From the cell containing the given text, extract its center point as (X, Y) coordinate. 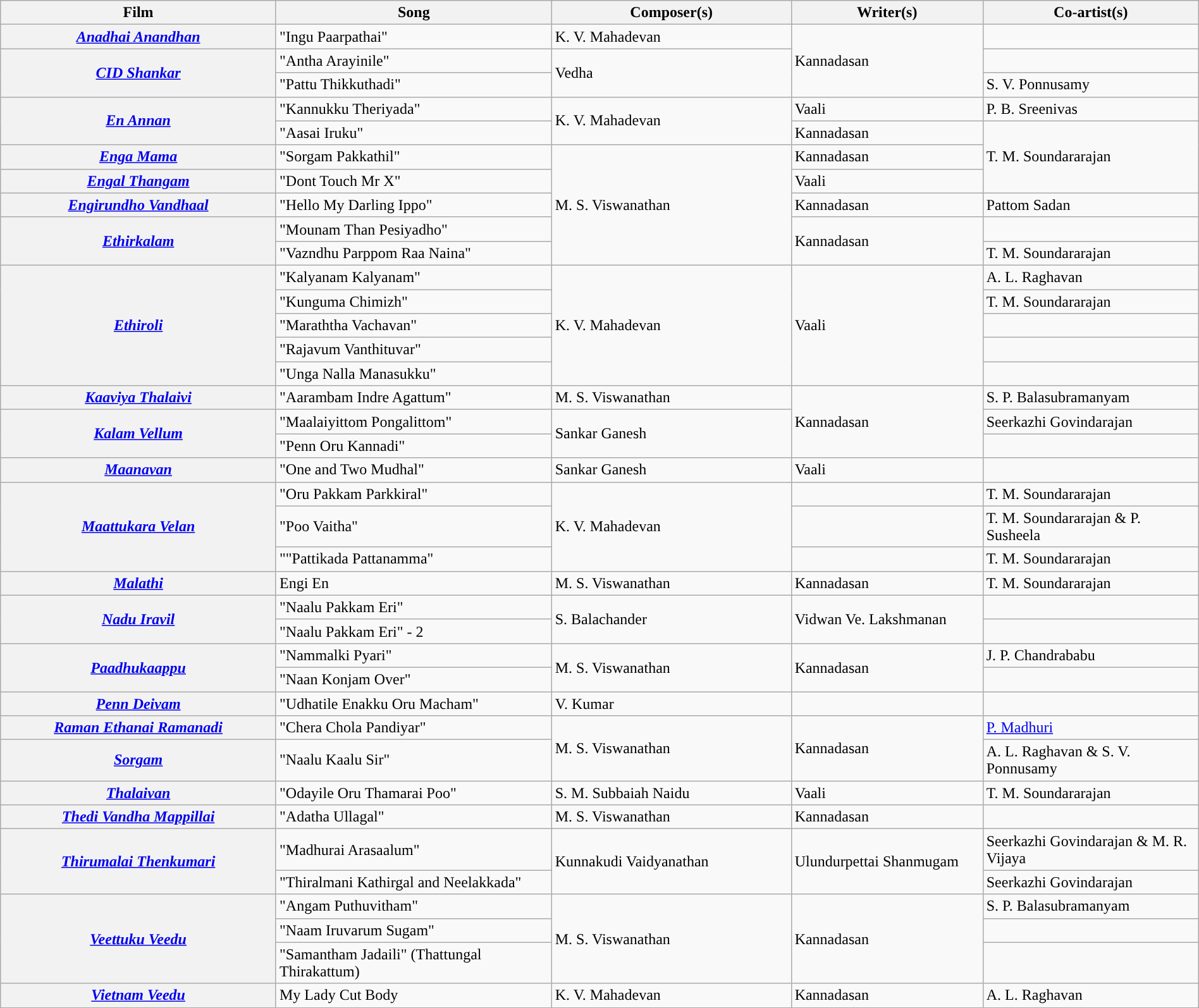
Engal Thangam (138, 181)
"Maalaiyittom Pongalittom" (414, 422)
Vedha (672, 73)
Veettuku Veedu (138, 938)
"Penn Oru Kannadi" (414, 446)
"One and Two Mudhal" (414, 470)
"Pattu Thikkuthadi" (414, 85)
Penn Deivam (138, 704)
"Oru Pakkam Parkkiral" (414, 494)
"Rajavum Vanthituvar" (414, 350)
Kaaviya Thalaivi (138, 398)
"Kalyanam Kalyanam" (414, 277)
"Naam Iruvarum Sugam" (414, 930)
S. Balachander (672, 619)
Enga Mama (138, 157)
Vidwan Ve. Lakshmanan (887, 619)
Writer(s) (887, 13)
P. B. Sreenivas (1090, 109)
P. Madhuri (1090, 728)
Thirumalai Thenkumari (138, 861)
Pattom Sadan (1090, 205)
A. L. Raghavan & S. V. Ponnusamy (1090, 760)
Co-artist(s) (1090, 13)
Paadhukaappu (138, 667)
S. M. Subbaiah Naidu (672, 793)
"Sorgam Pakkathil" (414, 157)
"Samantham Jadaili" (Thattungal Thirakattum) (414, 962)
"Udhatile Enakku Oru Macham" (414, 704)
Film (138, 13)
"Adatha Ullagal" (414, 817)
"Naan Konjam Over" (414, 679)
Maanavan (138, 470)
Thedi Vandha Mappillai (138, 817)
Nadu Iravil (138, 619)
"Dont Touch Mr X" (414, 181)
Kunnakudi Vaidyanathan (672, 861)
En Annan (138, 121)
Ulundurpettai Shanmugam (887, 861)
Song (414, 13)
"Aasai Iruku" (414, 133)
Engirundho Vandhaal (138, 205)
"Chera Chola Pandiyar" (414, 728)
Thalaivan (138, 793)
Ethirkalam (138, 241)
"Naalu Kaalu Sir" (414, 760)
"Kunguma Chimizh" (414, 302)
"Hello My Darling Ippo" (414, 205)
"Odayile Oru Thamarai Poo" (414, 793)
"Naalu Pakkam Eri" (414, 607)
"Angam Puthuvitham" (414, 906)
Kalam Vellum (138, 434)
Vietnam Veedu (138, 995)
Malathi (138, 583)
CID Shankar (138, 73)
Maattukara Velan (138, 526)
"Aarambam Indre Agattum" (414, 398)
Raman Ethanai Ramanadi (138, 728)
"Ingu Paarpathai" (414, 37)
Seerkazhi Govindarajan & M. R. Vijaya (1090, 850)
"Thiralmani Kathirgal and Neelakkada" (414, 882)
T. M. Soundararajan & P. Susheela (1090, 526)
"Unga Nalla Manasukku" (414, 374)
"Maraththa Vachavan" (414, 326)
"Kannukku Theriyada" (414, 109)
"Mounam Than Pesiyadho" (414, 229)
My Lady Cut Body (414, 995)
"Madhurai Arasaalum" (414, 850)
""Pattikada Pattanamma" (414, 559)
"Vazndhu Parppom Raa Naina" (414, 253)
Engi En (414, 583)
Ethiroli (138, 325)
"Poo Vaitha" (414, 526)
V. Kumar (672, 704)
Composer(s) (672, 13)
"Nammalki Pyari" (414, 655)
Anadhai Anandhan (138, 37)
Sorgam (138, 760)
S. V. Ponnusamy (1090, 85)
"Naalu Pakkam Eri" - 2 (414, 631)
"Antha Arayinile" (414, 61)
J. P. Chandrababu (1090, 655)
